For the text-containing cell, return its midpoint in [x, y] coordinate format. 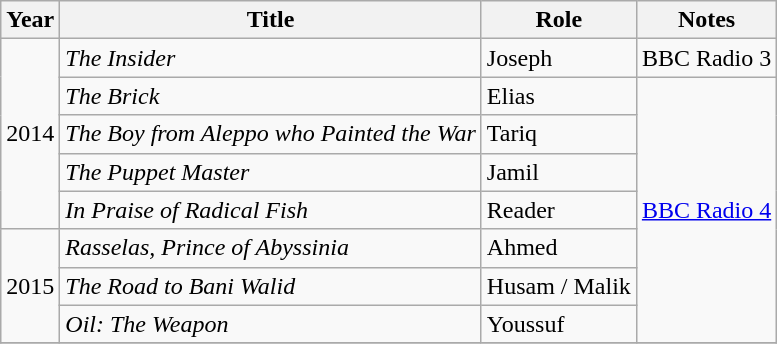
Notes [706, 20]
BBC Radio 4 [706, 210]
Reader [558, 210]
Elias [558, 96]
The Brick [270, 96]
Youssuf [558, 324]
Joseph [558, 58]
Title [270, 20]
In Praise of Radical Fish [270, 210]
Tariq [558, 134]
The Puppet Master [270, 172]
Role [558, 20]
Year [30, 20]
Ahmed [558, 248]
2014 [30, 134]
Jamil [558, 172]
Rasselas, Prince of Abyssinia [270, 248]
Husam / Malik [558, 286]
The Insider [270, 58]
BBC Radio 3 [706, 58]
Oil: The Weapon [270, 324]
The Road to Bani Walid [270, 286]
2015 [30, 286]
The Boy from Aleppo who Painted the War [270, 134]
